Capture the cell that displays the provided text and extract its [X, Y] central coordinate. 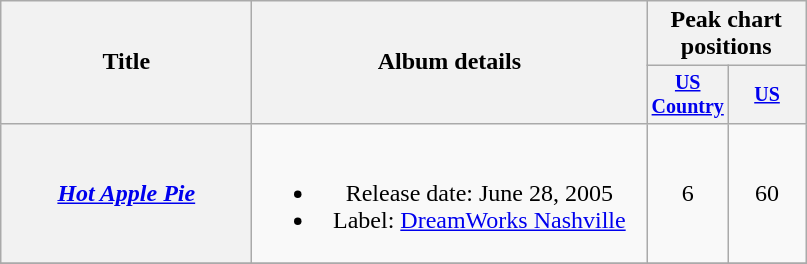
Release date: June 28, 2005Label: DreamWorks Nashville [450, 193]
US Country [688, 94]
Hot Apple Pie [126, 193]
6 [688, 193]
60 [768, 193]
Title [126, 62]
Album details [450, 62]
Peak chartpositions [726, 34]
US [768, 94]
